Extract the [X, Y] coordinate from the center of the cell holding the provided text.  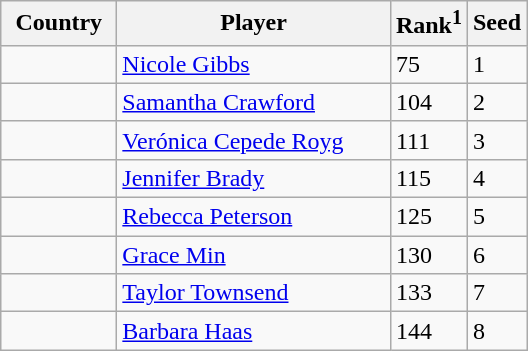
Rank1 [428, 24]
Seed [496, 24]
3 [496, 140]
Rebecca Peterson [254, 217]
5 [496, 217]
133 [428, 293]
1 [496, 64]
Grace Min [254, 255]
111 [428, 140]
2 [496, 102]
8 [496, 331]
6 [496, 255]
4 [496, 178]
104 [428, 102]
Taylor Townsend [254, 293]
Samantha Crawford [254, 102]
7 [496, 293]
Barbara Haas [254, 331]
Jennifer Brady [254, 178]
144 [428, 331]
75 [428, 64]
Player [254, 24]
Nicole Gibbs [254, 64]
Verónica Cepede Royg [254, 140]
125 [428, 217]
130 [428, 255]
115 [428, 178]
Country [59, 24]
